Scan for the cell matching the given text and deliver its (X, Y) coordinate at center. 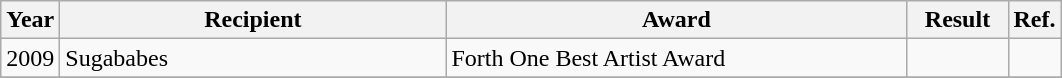
Year (30, 20)
Recipient (253, 20)
Result (958, 20)
Sugababes (253, 58)
Forth One Best Artist Award (676, 58)
Award (676, 20)
2009 (30, 58)
Ref. (1034, 20)
